Find where the given text appears and provide that cell's center as [x, y] coordinate. 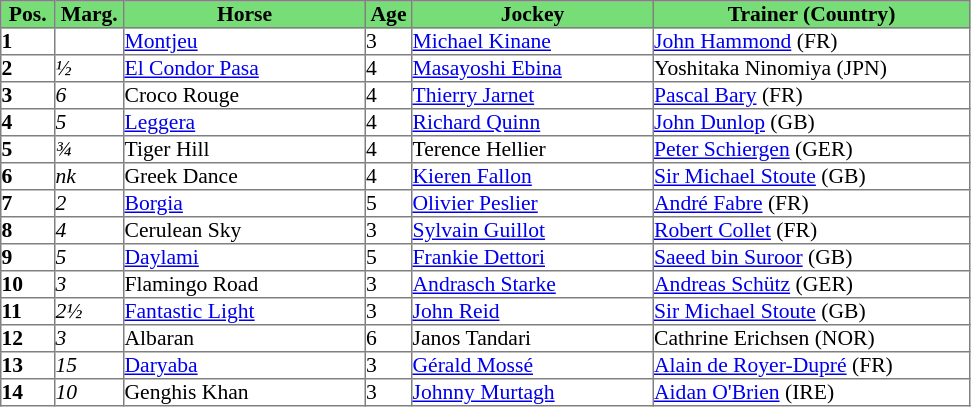
Cathrine Erichsen (NOR) [811, 338]
¾ [90, 150]
Andreas Schütz (GER) [811, 284]
1 [28, 42]
Greek Dance [245, 176]
Aidan O'Brien (IRE) [811, 392]
Johnny Murtagh [533, 392]
Leggera [245, 122]
12 [28, 338]
Flamingo Road [245, 284]
Terence Hellier [533, 150]
Peter Schiergen (GER) [811, 150]
Yoshitaka Ninomiya (JPN) [811, 68]
Horse [245, 14]
John Dunlop (GB) [811, 122]
John Hammond (FR) [811, 42]
Genghis Khan [245, 392]
Sylvain Guillot [533, 230]
Alain de Royer-Dupré (FR) [811, 366]
Thierry Jarnet [533, 96]
Robert Collet (FR) [811, 230]
Fantastic Light [245, 312]
14 [28, 392]
Age [388, 14]
Albaran [245, 338]
Jockey [533, 14]
7 [28, 204]
Marg. [90, 14]
2½ [90, 312]
Cerulean Sky [245, 230]
Olivier Peslier [533, 204]
John Reid [533, 312]
Montjeu [245, 42]
Trainer (Country) [811, 14]
El Condor Pasa [245, 68]
½ [90, 68]
Daryaba [245, 366]
Daylami [245, 258]
8 [28, 230]
Frankie Dettori [533, 258]
Tiger Hill [245, 150]
André Fabre (FR) [811, 204]
13 [28, 366]
nk [90, 176]
Gérald Mossé [533, 366]
Saeed bin Suroor (GB) [811, 258]
Pos. [28, 14]
Borgia [245, 204]
9 [28, 258]
Andrasch Starke [533, 284]
Janos Tandari [533, 338]
Masayoshi Ebina [533, 68]
15 [90, 366]
Kieren Fallon [533, 176]
Richard Quinn [533, 122]
Michael Kinane [533, 42]
11 [28, 312]
Croco Rouge [245, 96]
Pascal Bary (FR) [811, 96]
